Determine the (X, Y) coordinate at the center of the cell enclosing the given text.  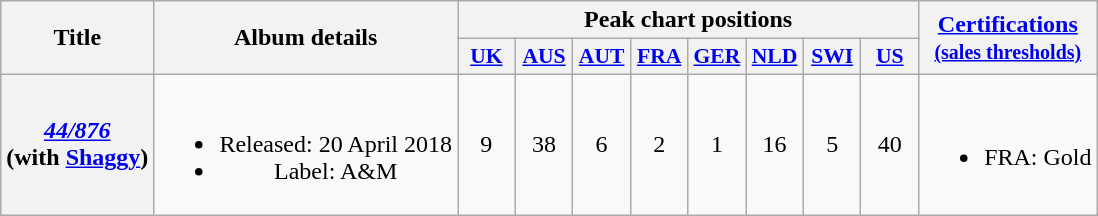
Certifications(sales thresholds) (1008, 38)
5 (832, 144)
9 (487, 144)
44/876(with Shaggy) (78, 144)
16 (775, 144)
38 (544, 144)
Album details (306, 38)
FRA: Gold (1008, 144)
Released: 20 April 2018Label: A&M (306, 144)
40 (890, 144)
Title (78, 38)
GER (717, 57)
AUT (602, 57)
NLD (775, 57)
SWI (832, 57)
AUS (544, 57)
6 (602, 144)
2 (659, 144)
FRA (659, 57)
UK (487, 57)
Peak chart positions (688, 20)
US (890, 57)
1 (717, 144)
